Scan for the cell matching the given text and deliver its (X, Y) coordinate at center. 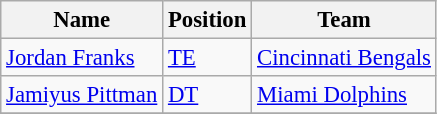
Position (208, 20)
Jordan Franks (82, 58)
Team (344, 20)
TE (208, 58)
Miami Dolphins (344, 95)
Jamiyus Pittman (82, 95)
DT (208, 95)
Cincinnati Bengals (344, 58)
Name (82, 20)
